Find where the given text appears and provide that cell's center as (X, Y) coordinate. 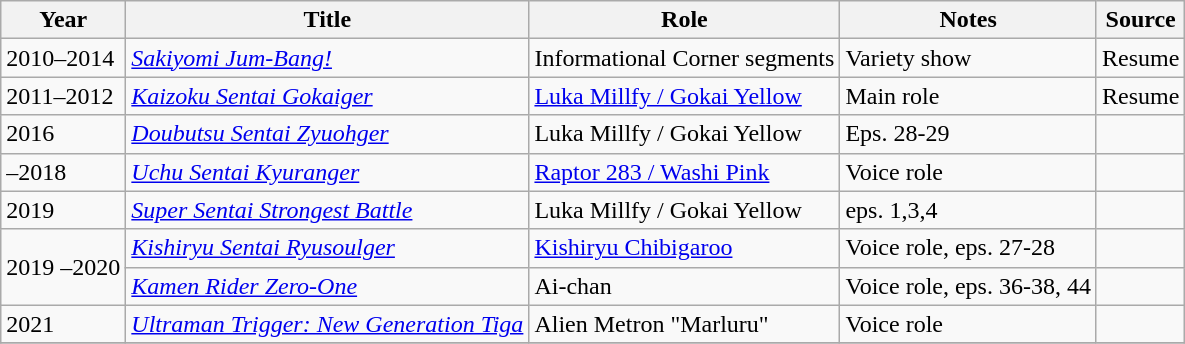
Role (684, 20)
Kishiryu Chibigaroo (684, 248)
Title (328, 20)
Uchu Sentai Kyuranger (328, 172)
Kamen Rider Zero-One (328, 286)
Variety show (968, 58)
2021 (64, 324)
Sakiyomi Jum-Bang! (328, 58)
Voice role, eps. 27-28 (968, 248)
Informational Corner segments (684, 58)
2019 –2020 (64, 267)
Year (64, 20)
Raptor 283 / Washi Pink (684, 172)
Ai-chan (684, 286)
2019 (64, 210)
2016 (64, 134)
Kishiryu Sentai Ryusoulger (328, 248)
Main role (968, 96)
Source (1140, 20)
Ultraman Trigger: New Generation Tiga (328, 324)
Alien Metron "Marluru" (684, 324)
Kaizoku Sentai Gokaiger (328, 96)
Super Sentai Strongest Battle (328, 210)
2010–2014 (64, 58)
Eps. 28-29 (968, 134)
Notes (968, 20)
2011–2012 (64, 96)
Voice role, eps. 36-38, 44 (968, 286)
Doubutsu Sentai Zyuohger (328, 134)
–2018 (64, 172)
eps. 1,3,4 (968, 210)
